Determine the [x, y] coordinate at the center of the cell enclosing the given text.  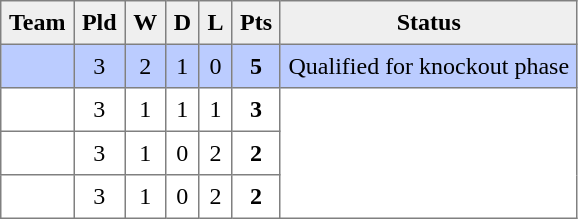
W [145, 23]
Status [428, 23]
Team [38, 23]
5 [256, 66]
D [182, 23]
Qualified for knockout phase [428, 66]
Pts [256, 23]
Pld [100, 23]
L [216, 23]
